Pinpoint the cell where the given text exists, returning its [X, Y] midpoint coordinate. 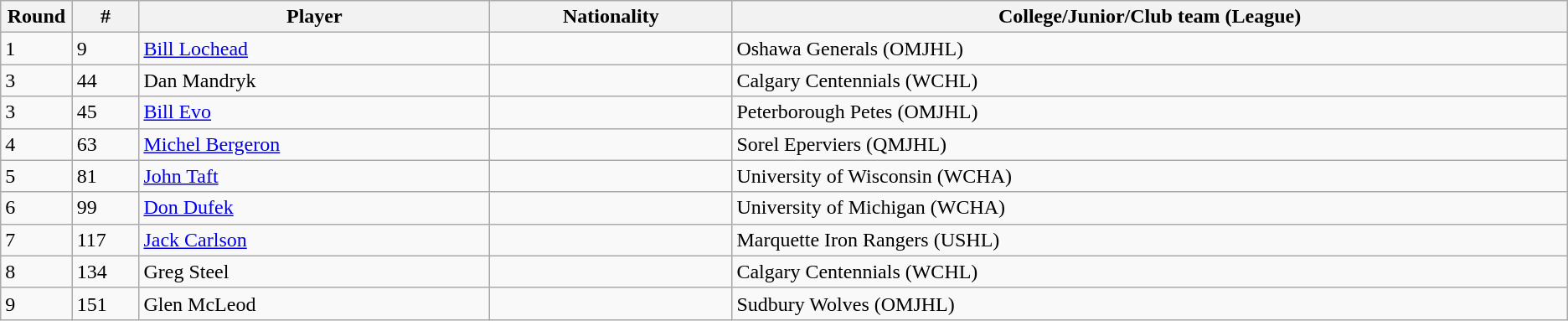
Marquette Iron Rangers (USHL) [1149, 240]
Oshawa Generals (OMJHL) [1149, 49]
63 [106, 144]
Sorel Eperviers (QMJHL) [1149, 144]
Jack Carlson [315, 240]
44 [106, 80]
81 [106, 176]
151 [106, 303]
Glen McLeod [315, 303]
Sudbury Wolves (OMJHL) [1149, 303]
8 [37, 272]
4 [37, 144]
117 [106, 240]
7 [37, 240]
University of Michigan (WCHA) [1149, 208]
Nationality [611, 17]
Michel Bergeron [315, 144]
5 [37, 176]
Dan Mandryk [315, 80]
Player [315, 17]
Round [37, 17]
College/Junior/Club team (League) [1149, 17]
# [106, 17]
Peterborough Petes (OMJHL) [1149, 112]
1 [37, 49]
Bill Evo [315, 112]
University of Wisconsin (WCHA) [1149, 176]
John Taft [315, 176]
Greg Steel [315, 272]
Don Dufek [315, 208]
45 [106, 112]
Bill Lochead [315, 49]
134 [106, 272]
6 [37, 208]
99 [106, 208]
